Pinpoint the cell where the given text exists, returning its (X, Y) midpoint coordinate. 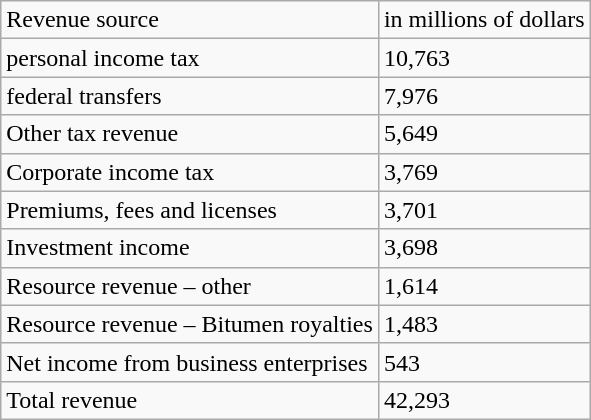
543 (484, 362)
3,698 (484, 248)
1,483 (484, 324)
in millions of dollars (484, 20)
7,976 (484, 96)
42,293 (484, 400)
Net income from business enterprises (190, 362)
Other tax revenue (190, 134)
Total revenue (190, 400)
Premiums, fees and licenses (190, 210)
federal transfers (190, 96)
personal income tax (190, 58)
Revenue source (190, 20)
Investment income (190, 248)
1,614 (484, 286)
Corporate income tax (190, 172)
Resource revenue – Bitumen royalties (190, 324)
5,649 (484, 134)
10,763 (484, 58)
3,701 (484, 210)
Resource revenue – other (190, 286)
3,769 (484, 172)
